Locate the cell with the specified text and output its [x, y] center coordinate. 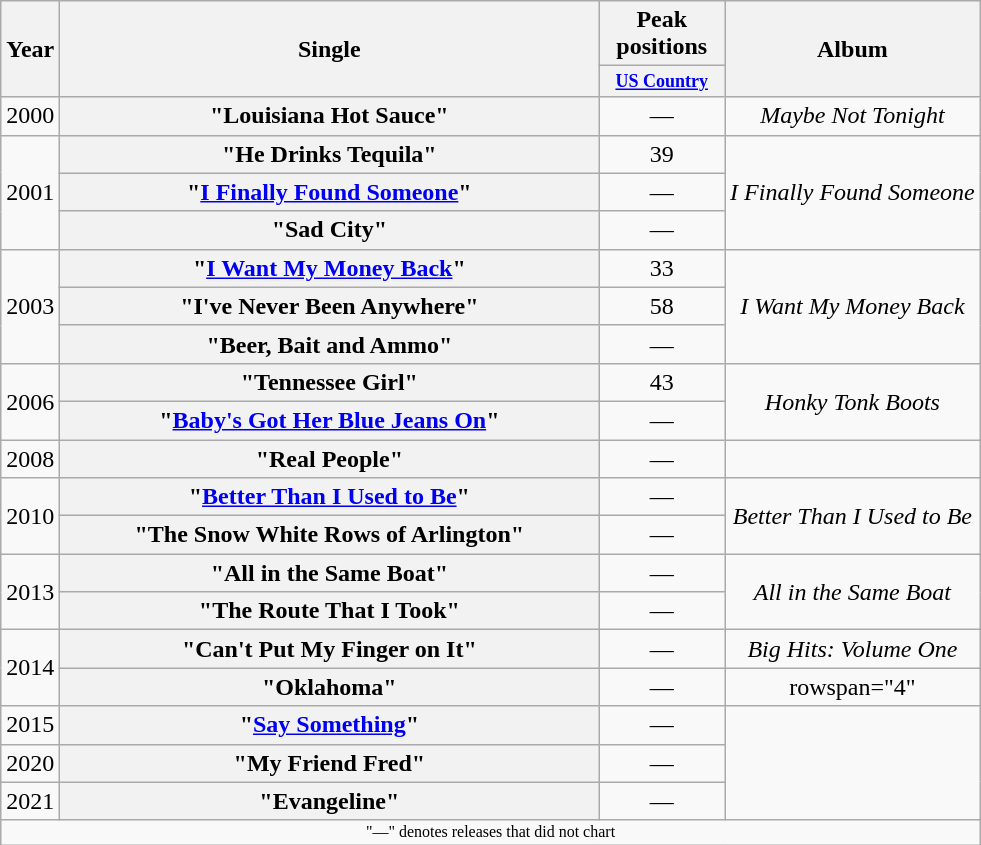
2008 [30, 459]
All in the Same Boat [853, 592]
2003 [30, 306]
I Want My Money Back [853, 306]
2021 [30, 801]
Honky Tonk Boots [853, 401]
"He Drinks Tequila" [330, 154]
2015 [30, 725]
Better Than I Used to Be [853, 516]
"My Friend Fred" [330, 763]
43 [662, 382]
"I've Never Been Anywhere" [330, 306]
2001 [30, 192]
rowspan="4" [853, 687]
Year [30, 49]
"—" denotes releases that did not chart [490, 832]
2013 [30, 592]
"I Finally Found Someone" [330, 192]
Maybe Not Tonight [853, 116]
"I Want My Money Back" [330, 268]
2006 [30, 401]
US Country [662, 82]
Peakpositions [662, 34]
2014 [30, 668]
Album [853, 49]
33 [662, 268]
"Tennessee Girl" [330, 382]
2010 [30, 516]
I Finally Found Someone [853, 192]
"Real People" [330, 459]
"All in the Same Boat" [330, 573]
"Evangeline" [330, 801]
39 [662, 154]
"Oklahoma" [330, 687]
"Beer, Bait and Ammo" [330, 344]
"Baby's Got Her Blue Jeans On" [330, 420]
"Sad City" [330, 230]
58 [662, 306]
Single [330, 49]
"The Snow White Rows of Arlington" [330, 535]
"Better Than I Used to Be" [330, 497]
2020 [30, 763]
"The Route That I Took" [330, 611]
"Say Something" [330, 725]
"Can't Put My Finger on It" [330, 649]
2000 [30, 116]
Big Hits: Volume One [853, 649]
"Louisiana Hot Sauce" [330, 116]
